Output the [X, Y] coordinate of the center of the cell containing the given text.  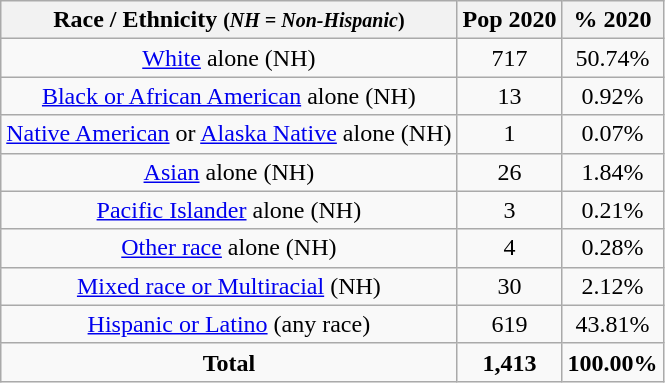
Other race alone (NH) [229, 248]
3 [510, 210]
30 [510, 286]
1.84% [612, 172]
2.12% [612, 286]
Asian alone (NH) [229, 172]
0.21% [612, 210]
Black or African American alone (NH) [229, 96]
717 [510, 58]
Hispanic or Latino (any race) [229, 324]
Native American or Alaska Native alone (NH) [229, 134]
50.74% [612, 58]
0.92% [612, 96]
Total [229, 362]
Pop 2020 [510, 20]
Race / Ethnicity (NH = Non-Hispanic) [229, 20]
1,413 [510, 362]
100.00% [612, 362]
1 [510, 134]
43.81% [612, 324]
Pacific Islander alone (NH) [229, 210]
13 [510, 96]
Mixed race or Multiracial (NH) [229, 286]
0.07% [612, 134]
619 [510, 324]
4 [510, 248]
White alone (NH) [229, 58]
% 2020 [612, 20]
26 [510, 172]
0.28% [612, 248]
